Provide the [X, Y] coordinate of the cell's center where the given text is located.  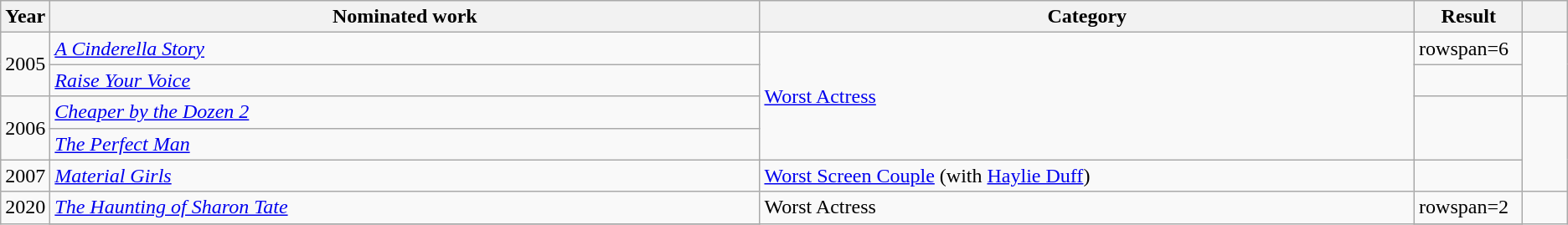
rowspan=6 [1469, 49]
Category [1087, 17]
Year [25, 17]
2005 [25, 64]
rowspan=2 [1469, 207]
The Haunting of Sharon Tate [405, 207]
Cheaper by the Dozen 2 [405, 112]
2020 [25, 207]
Material Girls [405, 176]
Result [1469, 17]
The Perfect Man [405, 144]
Nominated work [405, 17]
Worst Screen Couple (with Haylie Duff) [1087, 176]
Raise Your Voice [405, 80]
A Cinderella Story [405, 49]
2006 [25, 128]
2007 [25, 176]
